Identify which cell holds the provided text, then report its [X, Y] central coordinate. 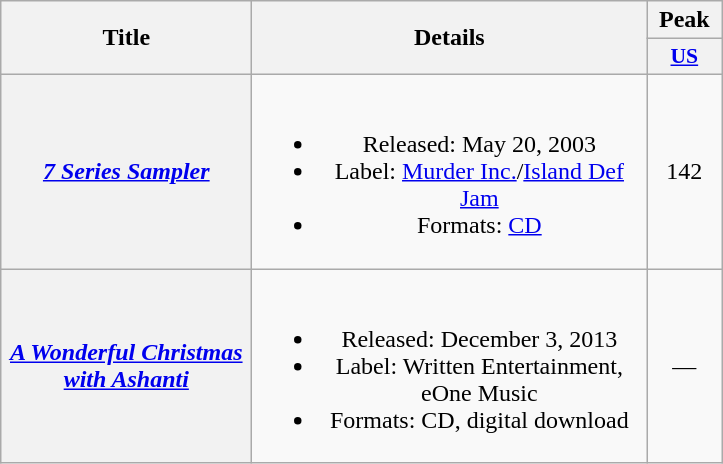
Details [450, 38]
142 [684, 171]
Released: May 20, 2003Label: Murder Inc./Island Def JamFormats: CD [450, 171]
Peak [684, 20]
A Wonderful Christmas with Ashanti [126, 365]
7 Series Sampler [126, 171]
US [684, 57]
Title [126, 38]
Released: December 3, 2013Label: Written Entertainment, eOne MusicFormats: CD, digital download [450, 365]
— [684, 365]
